For the text-containing cell, return its midpoint in [X, Y] coordinate format. 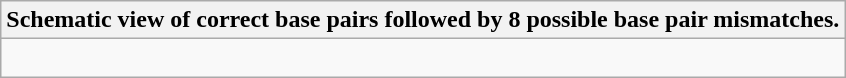
Schematic view of correct base pairs followed by 8 possible base pair mismatches. [423, 20]
